Determine the [X, Y] coordinate at the center of the cell enclosing the given text.  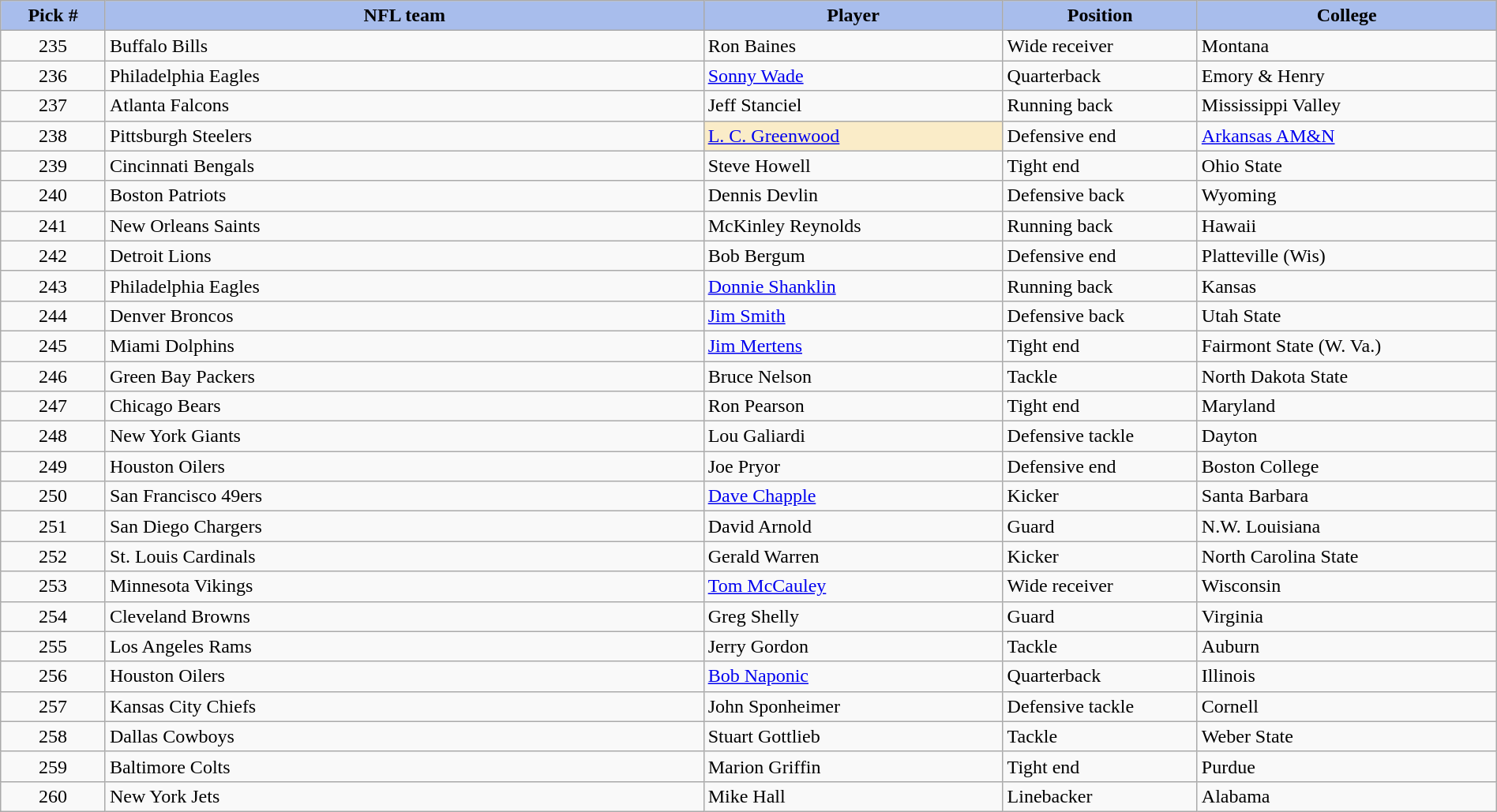
239 [54, 166]
Lou Galiardi [853, 436]
Denver Broncos [404, 316]
Los Angeles Rams [404, 646]
246 [54, 376]
New Orleans Saints [404, 226]
Bob Bergum [853, 256]
Green Bay Packers [404, 376]
241 [54, 226]
St. Louis Cardinals [404, 556]
243 [54, 286]
North Carolina State [1347, 556]
Cornell [1347, 706]
238 [54, 136]
254 [54, 616]
Emory & Henry [1347, 76]
Player [853, 16]
Arkansas AM&N [1347, 136]
Ron Baines [853, 46]
Pittsburgh Steelers [404, 136]
Buffalo Bills [404, 46]
250 [54, 496]
New York Jets [404, 796]
253 [54, 586]
NFL team [404, 16]
258 [54, 736]
David Arnold [853, 526]
Linebacker [1100, 796]
New York Giants [404, 436]
Utah State [1347, 316]
259 [54, 766]
257 [54, 706]
Dayton [1347, 436]
Montana [1347, 46]
Jim Smith [853, 316]
Alabama [1347, 796]
Baltimore Colts [404, 766]
Cleveland Browns [404, 616]
260 [54, 796]
Ron Pearson [853, 406]
Jeff Stanciel [853, 106]
Tom McCauley [853, 586]
Wisconsin [1347, 586]
Gerald Warren [853, 556]
245 [54, 346]
Weber State [1347, 736]
242 [54, 256]
Miami Dolphins [404, 346]
Illinois [1347, 676]
256 [54, 676]
Greg Shelly [853, 616]
Sonny Wade [853, 76]
Jerry Gordon [853, 646]
Hawaii [1347, 226]
Auburn [1347, 646]
Kansas City Chiefs [404, 706]
235 [54, 46]
College [1347, 16]
Virginia [1347, 616]
Pick # [54, 16]
Maryland [1347, 406]
Dennis Devlin [853, 196]
McKinley Reynolds [853, 226]
Wyoming [1347, 196]
251 [54, 526]
Donnie Shanklin [853, 286]
Minnesota Vikings [404, 586]
249 [54, 466]
San Diego Chargers [404, 526]
255 [54, 646]
Jim Mertens [853, 346]
Ohio State [1347, 166]
Kansas [1347, 286]
Boston Patriots [404, 196]
Joe Pryor [853, 466]
Bruce Nelson [853, 376]
Cincinnati Bengals [404, 166]
Dave Chapple [853, 496]
Boston College [1347, 466]
Atlanta Falcons [404, 106]
Stuart Gottlieb [853, 736]
Mike Hall [853, 796]
N.W. Louisiana [1347, 526]
Detroit Lions [404, 256]
North Dakota State [1347, 376]
252 [54, 556]
Marion Griffin [853, 766]
Purdue [1347, 766]
John Sponheimer [853, 706]
Fairmont State (W. Va.) [1347, 346]
247 [54, 406]
Santa Barbara [1347, 496]
Steve Howell [853, 166]
Position [1100, 16]
L. C. Greenwood [853, 136]
Bob Naponic [853, 676]
236 [54, 76]
San Francisco 49ers [404, 496]
Chicago Bears [404, 406]
237 [54, 106]
244 [54, 316]
Mississippi Valley [1347, 106]
Dallas Cowboys [404, 736]
240 [54, 196]
248 [54, 436]
Platteville (Wis) [1347, 256]
